Identify which cell holds the provided text, then report its (x, y) central coordinate. 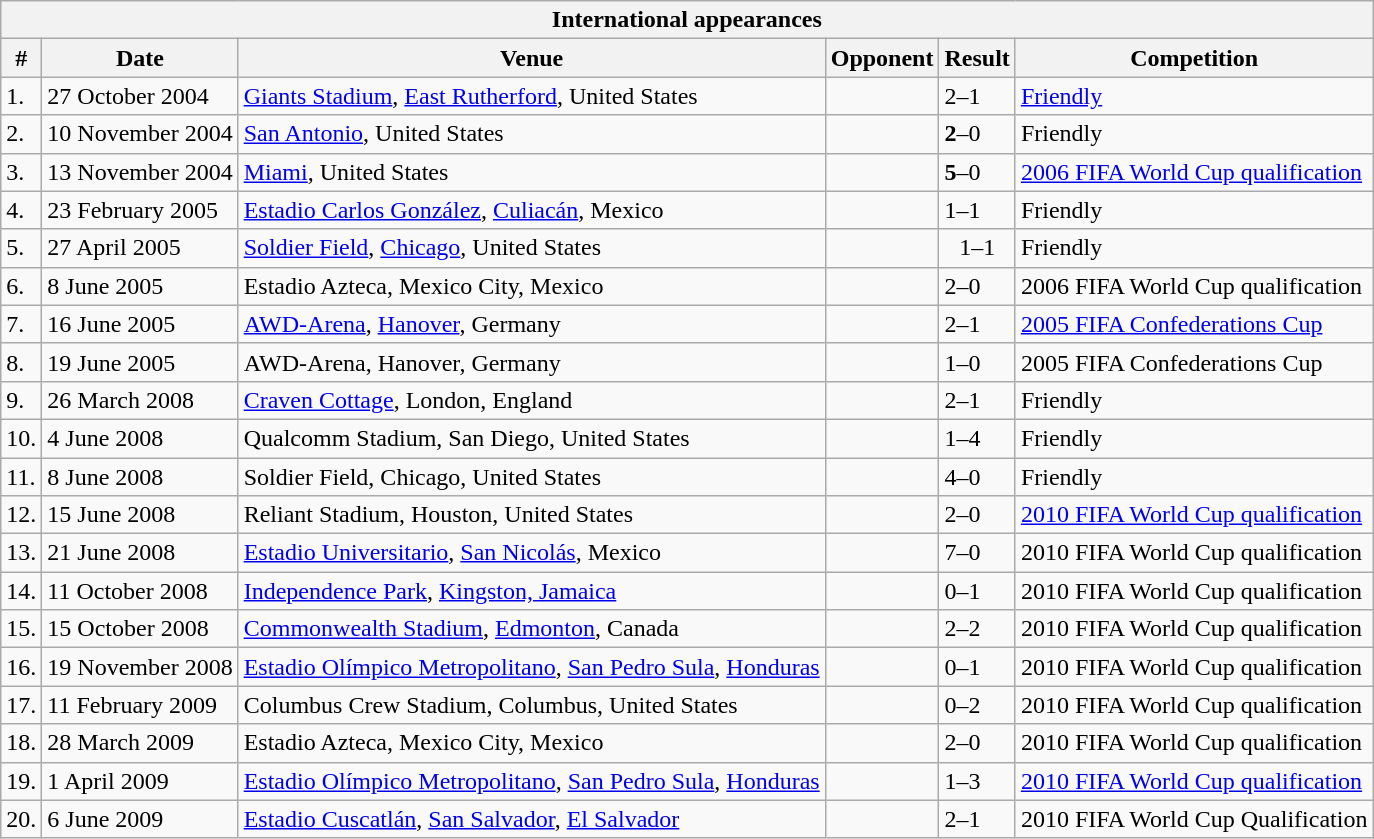
8. (22, 362)
Estadio Cuscatlán, San Salvador, El Salvador (532, 819)
19 June 2005 (140, 362)
6 June 2009 (140, 819)
18. (22, 743)
14. (22, 591)
27 April 2005 (140, 248)
27 October 2004 (140, 96)
20. (22, 819)
4. (22, 210)
Competition (1194, 58)
3. (22, 172)
10. (22, 438)
Venue (532, 58)
Date (140, 58)
San Antonio, United States (532, 134)
6. (22, 286)
1–3 (977, 781)
10 November 2004 (140, 134)
28 March 2009 (140, 743)
1. (22, 96)
Columbus Crew Stadium, Columbus, United States (532, 705)
Estadio Carlos González, Culiacán, Mexico (532, 210)
Independence Park, Kingston, Jamaica (532, 591)
21 June 2008 (140, 553)
8 June 2008 (140, 477)
Result (977, 58)
4–0 (977, 477)
Commonwealth Stadium, Edmonton, Canada (532, 629)
7. (22, 324)
Craven Cottage, London, England (532, 400)
26 March 2008 (140, 400)
5–0 (977, 172)
16. (22, 667)
9. (22, 400)
2. (22, 134)
Giants Stadium, East Rutherford, United States (532, 96)
5. (22, 248)
Miami, United States (532, 172)
1 April 2009 (140, 781)
# (22, 58)
16 June 2005 (140, 324)
1–4 (977, 438)
4 June 2008 (140, 438)
1–0 (977, 362)
19. (22, 781)
7–0 (977, 553)
13 November 2004 (140, 172)
0–2 (977, 705)
17. (22, 705)
2–2 (977, 629)
Opponent (882, 58)
15 June 2008 (140, 515)
15. (22, 629)
11 February 2009 (140, 705)
13. (22, 553)
Estadio Universitario, San Nicolás, Mexico (532, 553)
19 November 2008 (140, 667)
12. (22, 515)
11 October 2008 (140, 591)
8 June 2005 (140, 286)
2010 FIFA World Cup Qualification (1194, 819)
15 October 2008 (140, 629)
International appearances (687, 20)
11. (22, 477)
Reliant Stadium, Houston, United States (532, 515)
Qualcomm Stadium, San Diego, United States (532, 438)
23 February 2005 (140, 210)
